Scan for the cell matching the given text and deliver its (X, Y) coordinate at center. 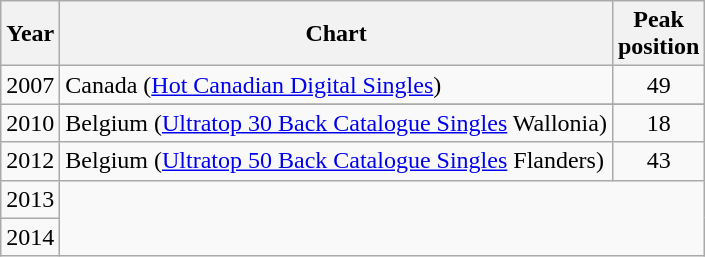
Belgium (Ultratop 50 Back Catalogue Singles Flanders) (336, 161)
49 (658, 85)
Peakposition (658, 34)
2010 (30, 123)
2007 (30, 85)
Year (30, 34)
2012 (30, 161)
Chart (336, 34)
18 (658, 123)
43 (658, 161)
2013 (30, 199)
2014 (30, 237)
Canada (Hot Canadian Digital Singles) (336, 85)
Belgium (Ultratop 30 Back Catalogue Singles Wallonia) (336, 123)
